Identify which cell holds the provided text, then report its (X, Y) central coordinate. 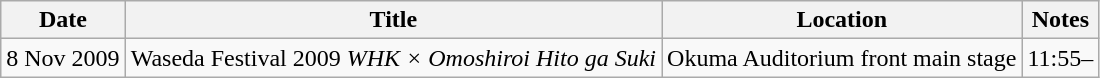
Waseda Festival 2009 WHK × Omoshiroi Hito ga Suki (393, 58)
11:55– (1060, 58)
Notes (1060, 20)
Location (842, 20)
8 Nov 2009 (63, 58)
Date (63, 20)
Okuma Auditorium front main stage (842, 58)
Title (393, 20)
